Search for the cell housing the specified text and yield its (x, y) center coordinate. 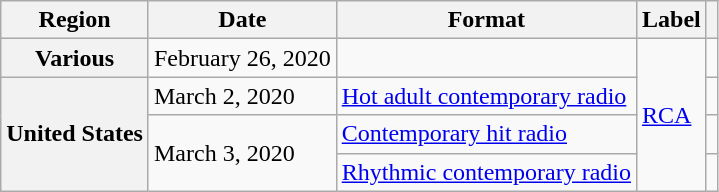
March 2, 2020 (242, 96)
Label (672, 20)
Hot adult contemporary radio (486, 96)
March 3, 2020 (242, 153)
Various (75, 58)
RCA (672, 115)
United States (75, 134)
February 26, 2020 (242, 58)
Format (486, 20)
Date (242, 20)
Contemporary hit radio (486, 134)
Rhythmic contemporary radio (486, 172)
Region (75, 20)
